Locate the cell with the specified text and output its [x, y] center coordinate. 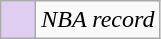
NBA record [98, 20]
